Provide the [x, y] coordinate of the cell's center where the given text is located.  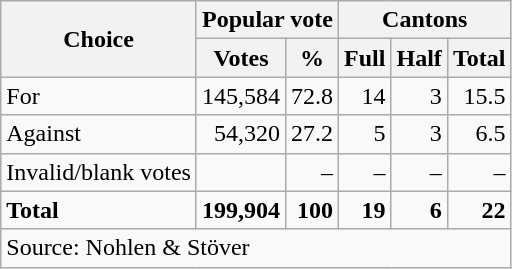
Invalid/blank votes [99, 172]
Choice [99, 39]
5 [365, 134]
6.5 [479, 134]
15.5 [479, 96]
Against [99, 134]
100 [312, 210]
Half [419, 58]
27.2 [312, 134]
Popular vote [267, 20]
19 [365, 210]
14 [365, 96]
Votes [240, 58]
145,584 [240, 96]
For [99, 96]
54,320 [240, 134]
72.8 [312, 96]
22 [479, 210]
6 [419, 210]
% [312, 58]
Source: Nohlen & Stöver [256, 248]
199,904 [240, 210]
Full [365, 58]
Cantons [425, 20]
